Locate the cell with the specified text and output its (x, y) center coordinate. 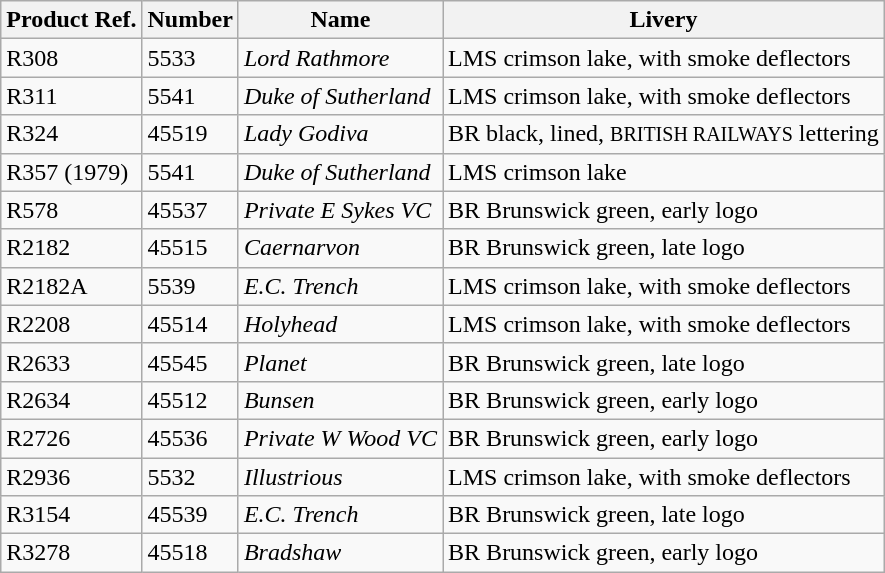
45514 (190, 324)
R2726 (72, 438)
R2182 (72, 248)
Name (340, 20)
R311 (72, 96)
R2633 (72, 362)
R3154 (72, 515)
BR black, lined, BRITISH RAILWAYS lettering (664, 134)
45545 (190, 362)
Holyhead (340, 324)
Planet (340, 362)
Livery (664, 20)
R2182A (72, 286)
45536 (190, 438)
Private E Sykes VC (340, 210)
R578 (72, 210)
Private W Wood VC (340, 438)
45512 (190, 400)
R324 (72, 134)
R357 (1979) (72, 172)
Number (190, 20)
45518 (190, 553)
45539 (190, 515)
5532 (190, 477)
45537 (190, 210)
R308 (72, 58)
R2936 (72, 477)
LMS crimson lake (664, 172)
5539 (190, 286)
Lord Rathmore (340, 58)
45519 (190, 134)
R2208 (72, 324)
Caernarvon (340, 248)
Bunsen (340, 400)
5533 (190, 58)
Illustrious (340, 477)
R3278 (72, 553)
R2634 (72, 400)
Bradshaw (340, 553)
Product Ref. (72, 20)
45515 (190, 248)
Lady Godiva (340, 134)
